Pinpoint the cell where the given text exists, returning its [x, y] midpoint coordinate. 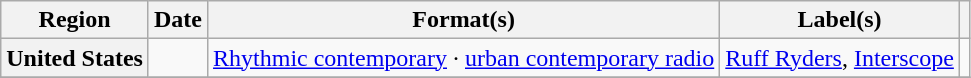
United States [75, 58]
Region [75, 20]
Label(s) [840, 20]
Format(s) [464, 20]
Ruff Ryders, Interscope [840, 58]
Date [178, 20]
Rhythmic contemporary · urban contemporary radio [464, 58]
